Pinpoint the cell where the given text exists, returning its [x, y] midpoint coordinate. 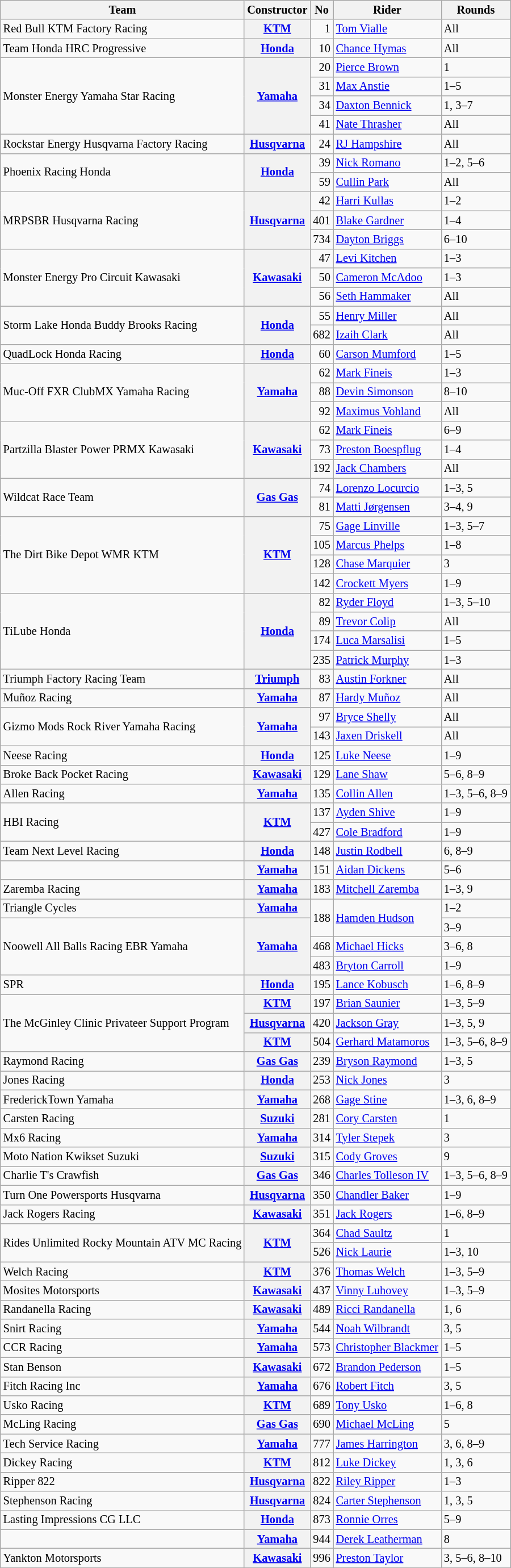
1–2, 5–6 [476, 163]
Collin Allen [387, 793]
Cory Carsten [387, 1118]
1, 3, 5 [476, 1501]
Derek Leatherman [387, 1539]
137 [321, 813]
Cameron McAdoo [387, 278]
Lorenzo Locurcio [387, 488]
Jones Racing [123, 1080]
CCR Racing [123, 1348]
3–6, 8 [476, 947]
253 [321, 1080]
50 [321, 278]
39 [321, 163]
FrederickTown Yamaha [123, 1099]
151 [321, 870]
777 [321, 1444]
Triumph Factory Racing Team [123, 679]
873 [321, 1520]
Phoenix Racing Honda [123, 173]
McLing Racing [123, 1424]
129 [321, 775]
468 [321, 947]
42 [321, 201]
6–10 [476, 239]
83 [321, 679]
Luke Dickey [387, 1462]
Jack Rogers [387, 1214]
105 [321, 545]
Rockstar Energy Husqvarna Factory Racing [123, 144]
Dayton Briggs [387, 239]
Carson Mumford [387, 354]
483 [321, 965]
Justin Rodbell [387, 851]
Moto Nation Kwikset Suzuki [123, 1157]
MRPSBR Husqvarna Racing [123, 220]
Brandon Pederson [387, 1367]
Hamden Hudson [387, 918]
Broke Back Pocket Racing [123, 775]
92 [321, 411]
Bryton Carroll [387, 965]
1–8 [476, 545]
Devin Simonson [387, 392]
55 [321, 316]
Monster Energy Pro Circuit Kawasaki [123, 277]
82 [321, 603]
689 [321, 1405]
195 [321, 985]
315 [321, 1157]
Thomas Welch [387, 1272]
235 [321, 660]
822 [321, 1482]
5–6, 8–9 [476, 775]
1–6, 8 [476, 1405]
420 [321, 1023]
Allen Racing [123, 793]
1–3, 9 [476, 889]
Patrick Murphy [387, 660]
Marcus Phelps [387, 545]
Dickey Racing [123, 1462]
Daxton Bennick [387, 106]
Jack Chambers [387, 469]
125 [321, 755]
Bryson Raymond [387, 1061]
Ayden Shive [387, 813]
Max Anstie [387, 86]
Gizmo Mods Rock River Yamaha Racing [123, 727]
376 [321, 1272]
Monster Energy Yamaha Star Racing [123, 95]
1, 6 [476, 1310]
Michael Hicks [387, 947]
Ripper 822 [123, 1482]
Mitchell Zaremba [387, 889]
73 [321, 449]
Brian Saunier [387, 1003]
Luke Neese [387, 755]
Maximus Vohland [387, 411]
Levi Kitchen [387, 258]
6, 8–9 [476, 851]
Rounds [476, 10]
HBI Racing [123, 822]
197 [321, 1003]
24 [321, 144]
34 [321, 106]
Carsten Racing [123, 1118]
Luca Marsalisi [387, 641]
690 [321, 1424]
Turn One Powersports Husqvarna [123, 1195]
3, 6, 8–9 [476, 1444]
Preston Taylor [387, 1558]
81 [321, 507]
Preston Boespflug [387, 449]
TiLube Honda [123, 632]
Harri Kullas [387, 201]
The McGinley Clinic Privateer Support Program [123, 1022]
Lane Shaw [387, 775]
Gage Stine [387, 1099]
504 [321, 1042]
Muc-Off FXR ClubMX Yamaha Racing [123, 392]
Hardy Muñoz [387, 698]
Lance Kobusch [387, 985]
Yankton Motorsports [123, 1558]
60 [321, 354]
346 [321, 1176]
5 [476, 1424]
Red Bull KTM Factory Racing [123, 29]
1–3, 5–10 [476, 603]
676 [321, 1386]
142 [321, 583]
573 [321, 1348]
Tech Service Racing [123, 1444]
1–3, 5, 9 [476, 1023]
QuadLock Honda Racing [123, 354]
Usko Racing [123, 1405]
Team Honda HRC Progressive [123, 48]
Riley Ripper [387, 1482]
Randanella Racing [123, 1310]
Blake Gardner [387, 220]
128 [321, 564]
734 [321, 239]
Nate Thrasher [387, 124]
437 [321, 1290]
812 [321, 1462]
31 [321, 86]
Zaremba Racing [123, 889]
20 [321, 67]
Snirt Racing [123, 1329]
Mx6 Racing [123, 1138]
Ronnie Orres [387, 1520]
Raymond Racing [123, 1061]
88 [321, 392]
996 [321, 1558]
Bryce Shelly [387, 717]
350 [321, 1195]
Noowell All Balls Racing EBR Yamaha [123, 946]
10 [321, 48]
268 [321, 1099]
SPR [123, 985]
Charles Tolleson IV [387, 1176]
Crockett Myers [387, 583]
Charlie T's Crawfish [123, 1176]
824 [321, 1501]
RJ Hampshire [387, 144]
The Dirt Bike Depot WMR KTM [123, 554]
Gerhard Matamoros [387, 1042]
Tyler Stepek [387, 1138]
87 [321, 698]
97 [321, 717]
Carter Stephenson [387, 1501]
Austin Forkner [387, 679]
Cole Bradford [387, 832]
9 [476, 1157]
Henry Miller [387, 316]
1, 3, 6 [476, 1462]
148 [321, 851]
3, 5–6, 8–10 [476, 1558]
Jaxen Driskell [387, 736]
Lasting Impressions CG LLC [123, 1520]
75 [321, 526]
544 [321, 1329]
Nick Jones [387, 1080]
Seth Hammaker [387, 296]
Fitch Racing Inc [123, 1386]
James Harrington [387, 1444]
47 [321, 258]
Matti Jørgensen [387, 507]
1–3, 10 [476, 1252]
174 [321, 641]
Chad Saultz [387, 1233]
6–9 [476, 430]
Team [123, 10]
1–3, 5–7 [476, 526]
Aidan Dickens [387, 870]
Jackson Gray [387, 1023]
Mosites Motorsports [123, 1290]
143 [321, 736]
Nick Romano [387, 163]
No [321, 10]
183 [321, 889]
8 [476, 1539]
Cullin Park [387, 182]
Triumph [277, 679]
Rides Unlimited Rocky Mountain ATV MC Racing [123, 1243]
Pierce Brown [387, 67]
682 [321, 334]
Gage Linville [387, 526]
Team Next Level Racing [123, 851]
89 [321, 621]
239 [321, 1061]
672 [321, 1367]
59 [321, 182]
1–3, 6, 8–9 [476, 1099]
Trevor Colip [387, 621]
314 [321, 1138]
3–9 [476, 927]
Triangle Cycles [123, 908]
192 [321, 469]
Tony Usko [387, 1405]
Noah Wilbrandt [387, 1329]
Stan Benson [123, 1367]
Partzilla Blaster Power PRMX Kawasaki [123, 450]
5–6 [476, 870]
281 [321, 1118]
8–10 [476, 392]
Ryder Floyd [387, 603]
Muñoz Racing [123, 698]
Storm Lake Honda Buddy Brooks Racing [123, 325]
Chase Marquier [387, 564]
1, 3–7 [476, 106]
Michael McLing [387, 1424]
Tom Vialle [387, 29]
74 [321, 488]
135 [321, 793]
Welch Racing [123, 1272]
944 [321, 1539]
Robert Fitch [387, 1386]
41 [321, 124]
Ricci Randanella [387, 1310]
Vinny Luhovey [387, 1290]
Stephenson Racing [123, 1501]
Constructor [277, 10]
Neese Racing [123, 755]
Wildcat Race Team [123, 497]
5–9 [476, 1520]
364 [321, 1233]
Jack Rogers Racing [123, 1214]
3–4, 9 [476, 507]
489 [321, 1310]
Rider [387, 10]
56 [321, 296]
526 [321, 1252]
Nick Laurie [387, 1252]
Cody Groves [387, 1157]
Chandler Baker [387, 1195]
188 [321, 918]
401 [321, 220]
351 [321, 1214]
Izaih Clark [387, 334]
427 [321, 832]
Chance Hymas [387, 48]
Christopher Blackmer [387, 1348]
